Return (x, y) of the center of cell containing provided text 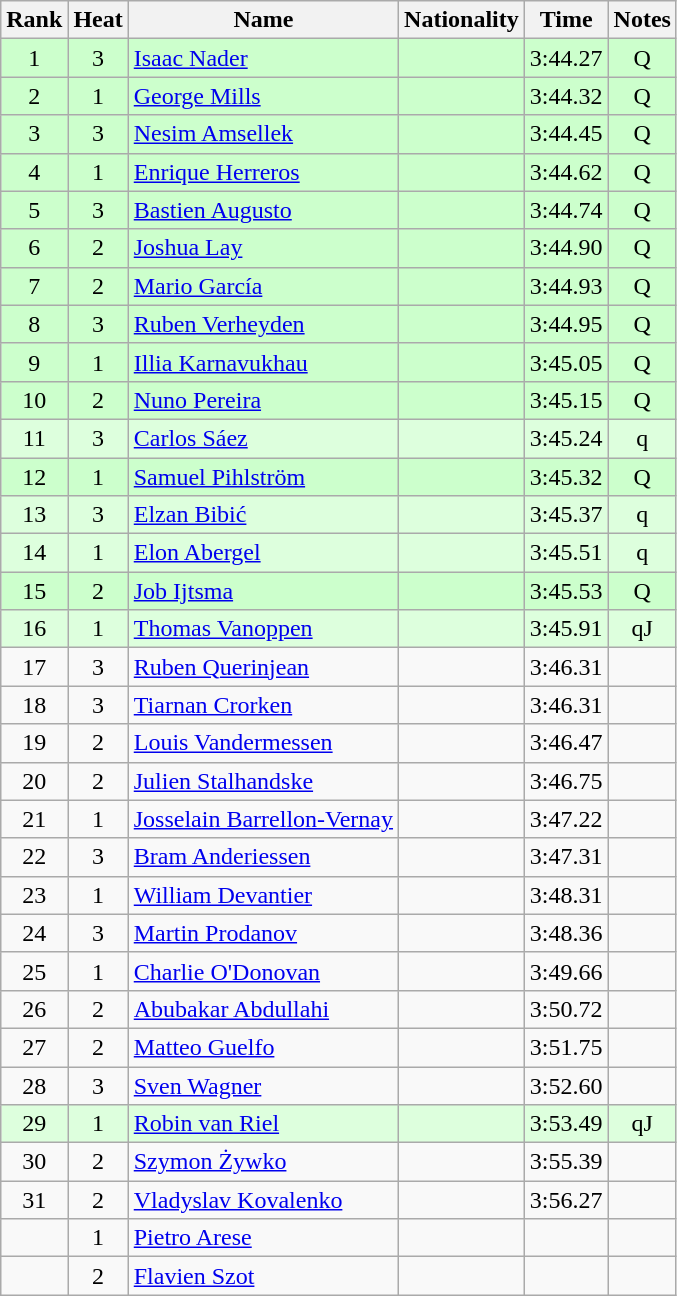
Samuel Pihlström (263, 477)
3:45.15 (566, 400)
8 (34, 324)
3:45.91 (566, 629)
Isaac Nader (263, 58)
3:52.60 (566, 1085)
29 (34, 1124)
Nuno Pereira (263, 400)
24 (34, 933)
17 (34, 667)
3:46.47 (566, 743)
3:45.51 (566, 553)
3:45.32 (566, 477)
Pietro Arese (263, 1238)
3:44.95 (566, 324)
Rank (34, 20)
3:45.05 (566, 362)
Tiarnan Crorken (263, 705)
George Mills (263, 96)
3:47.22 (566, 819)
3:45.53 (566, 591)
3:44.32 (566, 96)
Carlos Sáez (263, 438)
3:53.49 (566, 1124)
Job Ijtsma (263, 591)
3:55.39 (566, 1162)
Enrique Herreros (263, 172)
Flavien Szot (263, 1276)
9 (34, 362)
Thomas Vanoppen (263, 629)
Charlie O'Donovan (263, 971)
13 (34, 515)
3:49.66 (566, 971)
Bastien Augusto (263, 210)
3:44.93 (566, 286)
3:48.31 (566, 895)
3:51.75 (566, 1047)
Josselain Barrellon-Vernay (263, 819)
27 (34, 1047)
20 (34, 781)
15 (34, 591)
William Devantier (263, 895)
7 (34, 286)
21 (34, 819)
Joshua Lay (263, 248)
Ruben Querinjean (263, 667)
3:48.36 (566, 933)
Nesim Amsellek (263, 134)
Time (566, 20)
Abubakar Abdullahi (263, 1009)
3:44.90 (566, 248)
28 (34, 1085)
Julien Stalhandske (263, 781)
22 (34, 857)
Szymon Żywko (263, 1162)
Robin van Riel (263, 1124)
3:45.24 (566, 438)
Illia Karnavukhau (263, 362)
3:56.27 (566, 1200)
3:46.75 (566, 781)
Notes (642, 20)
Mario García (263, 286)
Martin Prodanov (263, 933)
23 (34, 895)
14 (34, 553)
Elon Abergel (263, 553)
3:45.37 (566, 515)
Bram Anderiessen (263, 857)
Elzan Bibić (263, 515)
Nationality (462, 20)
Name (263, 20)
3:44.27 (566, 58)
3:44.74 (566, 210)
11 (34, 438)
10 (34, 400)
31 (34, 1200)
Sven Wagner (263, 1085)
Ruben Verheyden (263, 324)
Louis Vandermessen (263, 743)
4 (34, 172)
30 (34, 1162)
6 (34, 248)
Heat (98, 20)
18 (34, 705)
3:44.45 (566, 134)
Matteo Guelfo (263, 1047)
16 (34, 629)
26 (34, 1009)
3:50.72 (566, 1009)
25 (34, 971)
5 (34, 210)
Vladyslav Kovalenko (263, 1200)
19 (34, 743)
3:44.62 (566, 172)
3:47.31 (566, 857)
12 (34, 477)
